Provide the [X, Y] coordinate of the cell's center where the given text is located.  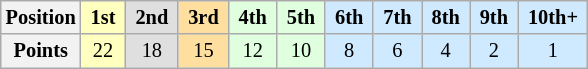
1 [553, 51]
4th [253, 17]
2 [494, 51]
10th+ [553, 17]
3rd [203, 17]
Position [41, 17]
6 [397, 51]
1st [104, 17]
4 [446, 51]
5th [301, 17]
22 [104, 51]
Points [41, 51]
12 [253, 51]
6th [349, 17]
10 [301, 51]
15 [203, 51]
2nd [152, 17]
8 [349, 51]
9th [494, 17]
7th [397, 17]
18 [152, 51]
8th [446, 17]
